Find where the given text appears and provide that cell's center as (X, Y) coordinate. 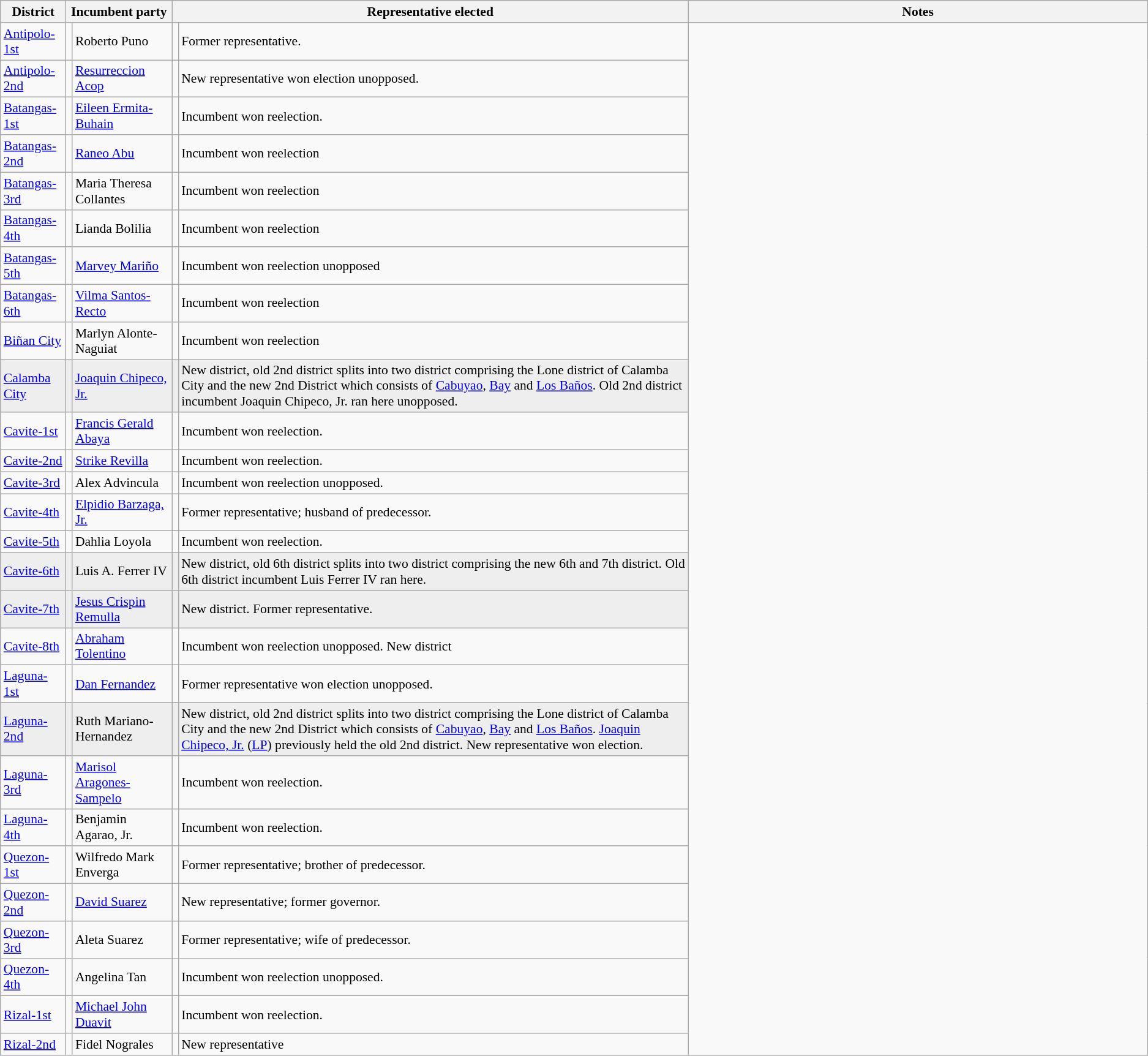
Raneo Abu (122, 153)
Jesus Crispin Remulla (122, 609)
Former representative; wife of predecessor. (433, 940)
Joaquin Chipeco, Jr. (122, 386)
Elpidio Barzaga, Jr. (122, 512)
Rizal-1st (33, 1014)
Marlyn Alonte-Naguiat (122, 341)
Francis Gerald Abaya (122, 431)
Former representative. (433, 42)
Cavite-5th (33, 542)
Lianda Bolilia (122, 228)
Batangas-2nd (33, 153)
Wilfredo Mark Enverga (122, 865)
Rizal-2nd (33, 1044)
Dan Fernandez (122, 684)
Quezon-3rd (33, 940)
Eileen Ermita-Buhain (122, 116)
New representative won election unopposed. (433, 78)
New district. Former representative. (433, 609)
New representative (433, 1044)
Maria Theresa Collantes (122, 191)
Former representative won election unopposed. (433, 684)
Marisol Aragones-Sampelo (122, 783)
Michael John Duavit (122, 1014)
Cavite-7th (33, 609)
Antipolo-1st (33, 42)
Laguna-4th (33, 827)
Batangas-3rd (33, 191)
Notes (918, 12)
Laguna-3rd (33, 783)
Batangas-5th (33, 266)
Cavite-4th (33, 512)
Vilma Santos-Recto (122, 304)
Batangas-4th (33, 228)
Incumbent party (119, 12)
David Suarez (122, 903)
Former representative; husband of predecessor. (433, 512)
Batangas-1st (33, 116)
Laguna-1st (33, 684)
Incumbent won reelection unopposed. New district (433, 647)
New representative; former governor. (433, 903)
Cavite-8th (33, 647)
Luis A. Ferrer IV (122, 572)
Biñan City (33, 341)
New district, old 6th district splits into two district comprising the new 6th and 7th district. Old 6th district incumbent Luis Ferrer IV ran here. (433, 572)
District (33, 12)
Strike Revilla (122, 461)
Representative elected (430, 12)
Quezon-2nd (33, 903)
Quezon-1st (33, 865)
Marvey Mariño (122, 266)
Cavite-2nd (33, 461)
Alex Advincula (122, 483)
Fidel Nograles (122, 1044)
Former representative; brother of predecessor. (433, 865)
Benjamin Agarao, Jr. (122, 827)
Angelina Tan (122, 978)
Roberto Puno (122, 42)
Cavite-6th (33, 572)
Aleta Suarez (122, 940)
Laguna-2nd (33, 729)
Abraham Tolentino (122, 647)
Antipolo-2nd (33, 78)
Incumbent won reelection unopposed (433, 266)
Cavite-1st (33, 431)
Cavite-3rd (33, 483)
Calamba City (33, 386)
Ruth Mariano-Hernandez (122, 729)
Batangas-6th (33, 304)
Resurreccion Acop (122, 78)
Quezon-4th (33, 978)
Dahlia Loyola (122, 542)
